Extract the (x, y) coordinate from the center of the cell holding the provided text.  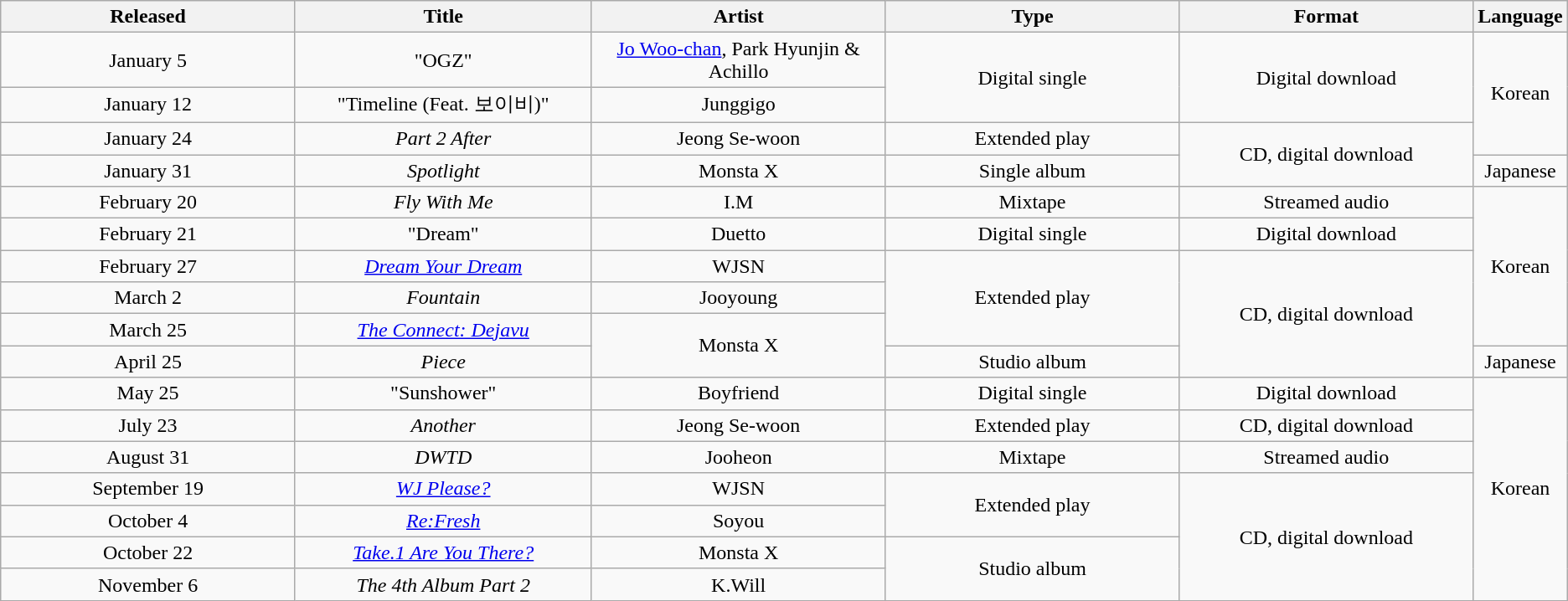
WJ Please? (443, 489)
Take.1 Are You There? (443, 552)
Type (1032, 17)
September 19 (148, 489)
March 25 (148, 330)
July 23 (148, 425)
Piece (443, 362)
Artist (739, 17)
January 5 (148, 60)
Dream Your Dream (443, 266)
Soyou (739, 521)
January 24 (148, 138)
March 2 (148, 298)
January 31 (148, 170)
October 4 (148, 521)
January 12 (148, 105)
November 6 (148, 584)
Jo Woo-chan, Park Hyunjin & Achillo (739, 60)
Jooyoung (739, 298)
Part 2 After (443, 138)
Language (1520, 17)
Re:Fresh (443, 521)
February 21 (148, 234)
Released (148, 17)
"OGZ" (443, 60)
K.Will (739, 584)
The Connect: Dejavu (443, 330)
May 25 (148, 393)
"Sunshower" (443, 393)
October 22 (148, 552)
"Dream" (443, 234)
Title (443, 17)
April 25 (148, 362)
Boyfriend (739, 393)
August 31 (148, 457)
Fountain (443, 298)
Another (443, 425)
Format (1327, 17)
"Timeline (Feat. 보이비)" (443, 105)
Jooheon (739, 457)
Junggigo (739, 105)
Single album (1032, 170)
The 4th Album Part 2 (443, 584)
I.M (739, 203)
DWTD (443, 457)
February 20 (148, 203)
February 27 (148, 266)
Fly With Me (443, 203)
Duetto (739, 234)
Spotlight (443, 170)
